Search for the cell housing the specified text and yield its [x, y] center coordinate. 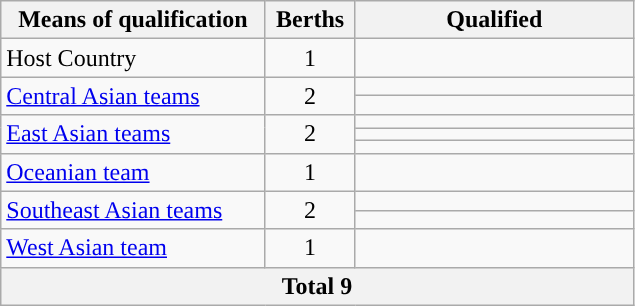
Berths [310, 20]
West Asian team [133, 248]
Host Country [133, 58]
Means of qualification [133, 20]
Total 9 [318, 286]
Central Asian teams [133, 96]
East Asian teams [133, 134]
Qualified [494, 20]
Oceanian team [133, 172]
Southeast Asian teams [133, 210]
